Identify which cell holds the provided text, then report its [x, y] central coordinate. 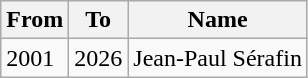
2026 [98, 58]
Name [218, 20]
To [98, 20]
Jean-Paul Sérafin [218, 58]
2001 [35, 58]
From [35, 20]
